Find where the given text appears and provide that cell's center as [X, Y] coordinate. 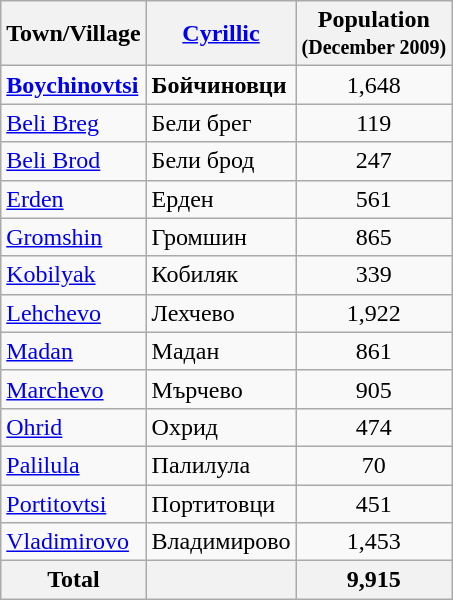
Town/Village [74, 34]
70 [374, 465]
247 [374, 161]
339 [374, 275]
Мадан [221, 351]
Kobilyak [74, 275]
Marchevo [74, 389]
Громшин [221, 237]
Бели брод [221, 161]
9,915 [374, 580]
451 [374, 503]
Лехчево [221, 313]
561 [374, 199]
1,922 [374, 313]
119 [374, 123]
Охрид [221, 427]
Madan [74, 351]
Бойчиновци [221, 85]
Ohrid [74, 427]
Cyrillic [221, 34]
Кобиляк [221, 275]
1,648 [374, 85]
Palilula [74, 465]
Beli Breg [74, 123]
Бели брег [221, 123]
Мърчево [221, 389]
905 [374, 389]
Population(December 2009) [374, 34]
Vladimirovo [74, 542]
Портитовци [221, 503]
474 [374, 427]
Boychinovtsi [74, 85]
Beli Brod [74, 161]
Палилула [221, 465]
Total [74, 580]
861 [374, 351]
865 [374, 237]
Lehchevo [74, 313]
1,453 [374, 542]
Portitovtsi [74, 503]
Gromshin [74, 237]
Владимирово [221, 542]
Erden [74, 199]
Ерден [221, 199]
